Find where the given text appears and provide that cell's center as (X, Y) coordinate. 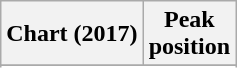
Peak position (189, 34)
Chart (2017) (72, 34)
